Extract the (X, Y) coordinate from the center of the cell holding the provided text.  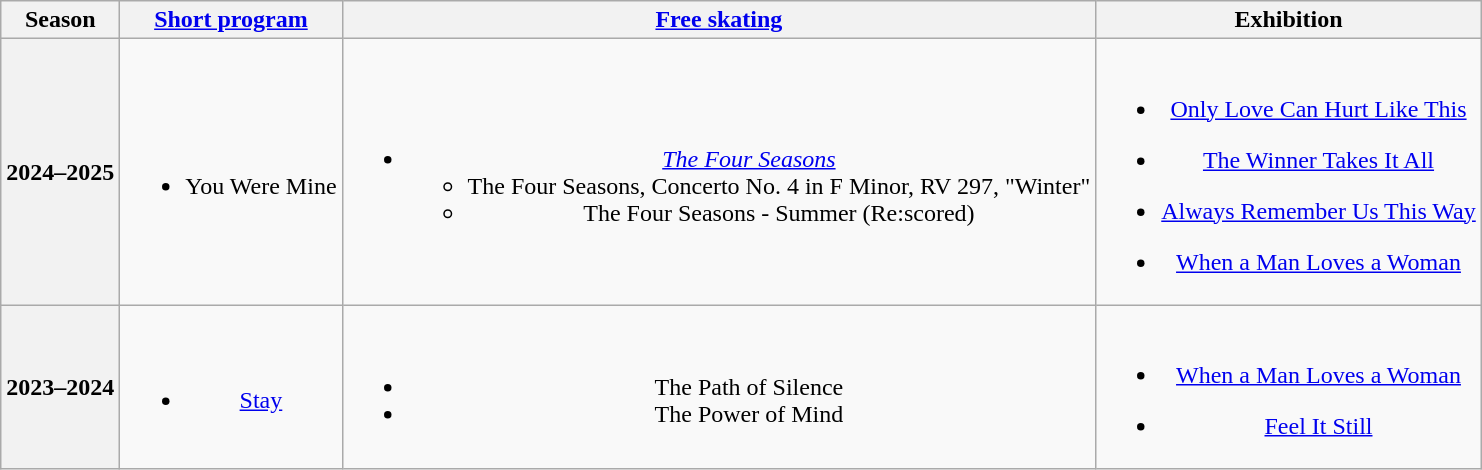
Short program (231, 20)
Only Love Can Hurt Like This The Winner Takes It All Always Remember Us This Way When a Man Loves a Woman (1289, 172)
You Were Mine (231, 172)
When a Man Loves a Woman Feel It Still (1289, 387)
Stay (231, 387)
Exhibition (1289, 20)
Season (60, 20)
Free skating (719, 20)
2023–2024 (60, 387)
2024–2025 (60, 172)
The Four Seasons The Four Seasons, Concerto No. 4 in F Minor, RV 297, "Winter"The Four Seasons - Summer (Re:scored) (719, 172)
The Path of SilenceThe Power of Mind (719, 387)
